Find where the given text appears and provide that cell's center as (x, y) coordinate. 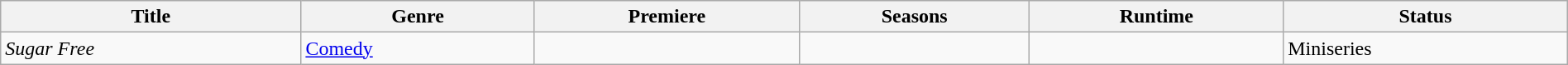
Miniseries (1426, 48)
Comedy (418, 48)
Title (151, 17)
Runtime (1156, 17)
Premiere (667, 17)
Sugar Free (151, 48)
Status (1426, 17)
Seasons (914, 17)
Genre (418, 17)
